From the cell containing the given text, extract its center point as (X, Y) coordinate. 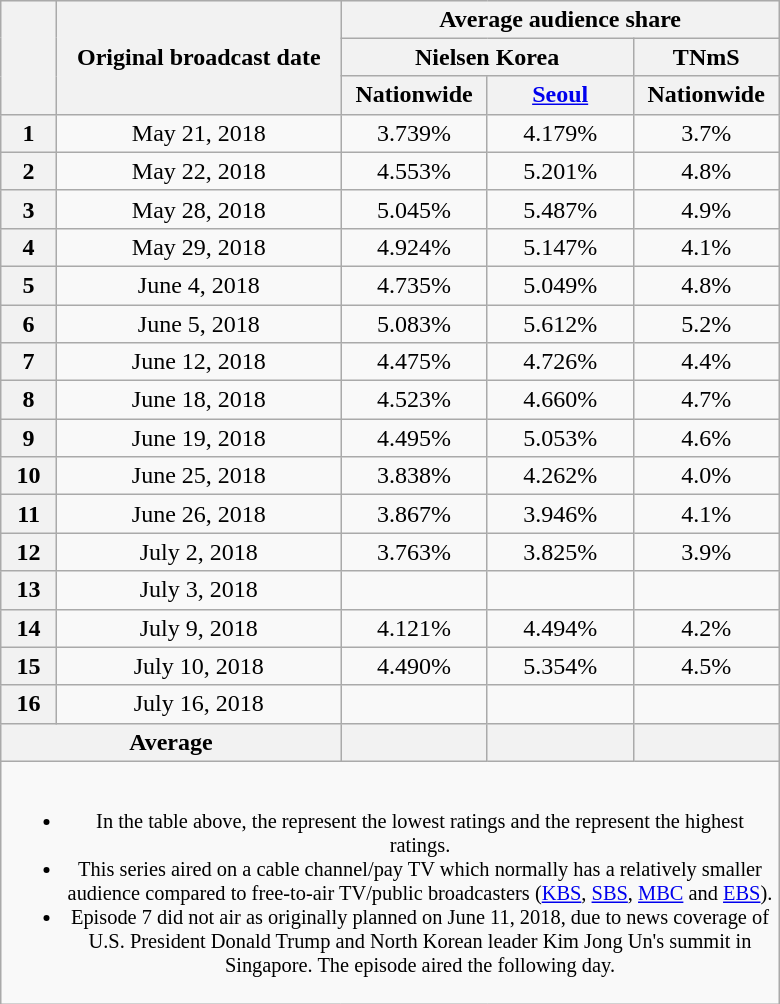
5.053% (560, 438)
July 2, 2018 (200, 552)
5.049% (560, 285)
4.4% (706, 362)
5.354% (560, 666)
Average audience share (560, 19)
May 29, 2018 (200, 247)
5.612% (560, 323)
TNmS (706, 57)
June 5, 2018 (200, 323)
7 (29, 362)
9 (29, 438)
5.147% (560, 247)
July 3, 2018 (200, 590)
June 12, 2018 (200, 362)
July 16, 2018 (200, 704)
Seoul (560, 95)
10 (29, 476)
5.045% (414, 209)
4.121% (414, 628)
5.2% (706, 323)
4.179% (560, 133)
5.083% (414, 323)
4 (29, 247)
3.946% (560, 514)
4.495% (414, 438)
4.726% (560, 362)
13 (29, 590)
4.523% (414, 400)
Average (171, 742)
16 (29, 704)
May 22, 2018 (200, 171)
4.262% (560, 476)
July 10, 2018 (200, 666)
4.924% (414, 247)
Nielsen Korea (487, 57)
1 (29, 133)
6 (29, 323)
June 25, 2018 (200, 476)
3.763% (414, 552)
3.9% (706, 552)
3.7% (706, 133)
14 (29, 628)
5.487% (560, 209)
12 (29, 552)
July 9, 2018 (200, 628)
May 21, 2018 (200, 133)
4.735% (414, 285)
4.660% (560, 400)
5 (29, 285)
June 26, 2018 (200, 514)
4.553% (414, 171)
4.5% (706, 666)
3.739% (414, 133)
4.490% (414, 666)
4.475% (414, 362)
May 28, 2018 (200, 209)
5.201% (560, 171)
4.9% (706, 209)
4.2% (706, 628)
4.494% (560, 628)
4.0% (706, 476)
2 (29, 171)
3.838% (414, 476)
11 (29, 514)
June 19, 2018 (200, 438)
June 18, 2018 (200, 400)
8 (29, 400)
3.825% (560, 552)
3.867% (414, 514)
15 (29, 666)
June 4, 2018 (200, 285)
Original broadcast date (200, 57)
3 (29, 209)
4.6% (706, 438)
4.7% (706, 400)
